Determine the [x, y] coordinate at the center of the cell enclosing the given text.  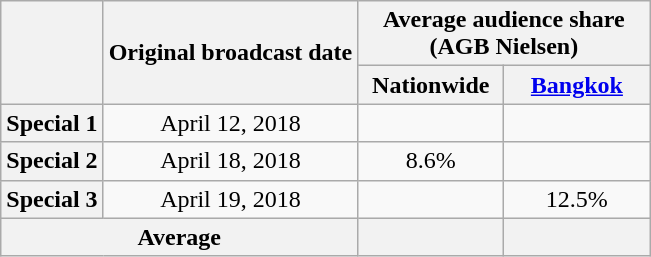
Original broadcast date [230, 52]
Bangkok [577, 85]
Special 3 [52, 199]
8.6% [431, 161]
12.5% [577, 199]
April 19, 2018 [230, 199]
Average [180, 237]
April 12, 2018 [230, 123]
April 18, 2018 [230, 161]
Average audience share(AGB Nielsen) [504, 34]
Special 2 [52, 161]
Special 1 [52, 123]
Nationwide [431, 85]
